Extract the (x, y) coordinate from the center of the cell holding the provided text.  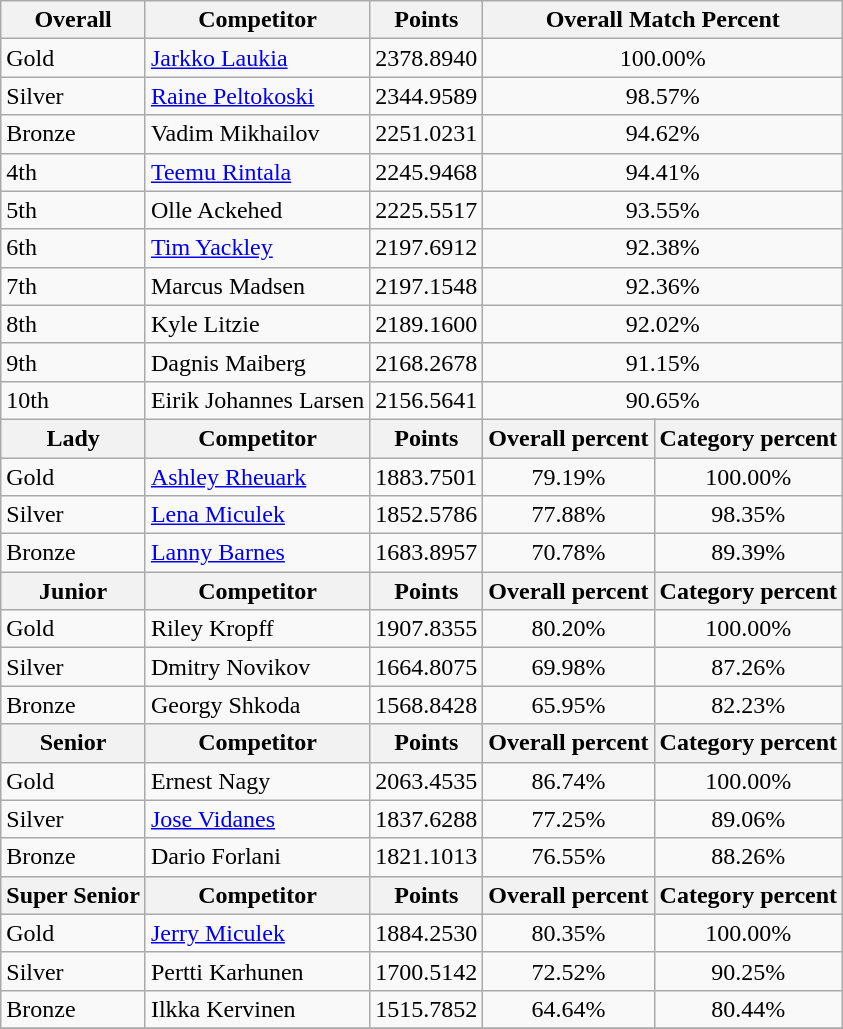
80.44% (748, 1009)
Ilkka Kervinen (257, 1009)
2251.0231 (426, 134)
Lady (74, 438)
Junior (74, 591)
1700.5142 (426, 971)
Teemu Rintala (257, 172)
90.25% (748, 971)
72.52% (568, 971)
1664.8075 (426, 667)
1821.1013 (426, 857)
Lanny Barnes (257, 553)
80.35% (568, 933)
Marcus Madsen (257, 286)
1515.7852 (426, 1009)
89.06% (748, 819)
Olle Ackehed (257, 210)
Georgy Shkoda (257, 705)
69.98% (568, 667)
94.41% (663, 172)
79.19% (568, 477)
Senior (74, 743)
Jerry Miculek (257, 933)
2168.2678 (426, 362)
Riley Kropff (257, 629)
Raine Peltokoski (257, 96)
1852.5786 (426, 515)
1683.8957 (426, 553)
Tim Yackley (257, 248)
Ernest Nagy (257, 781)
88.26% (748, 857)
Eirik Johannes Larsen (257, 400)
64.64% (568, 1009)
Dario Forlani (257, 857)
Overall Match Percent (663, 20)
94.62% (663, 134)
9th (74, 362)
91.15% (663, 362)
Dagnis Maiberg (257, 362)
4th (74, 172)
1884.2530 (426, 933)
Jose Vidanes (257, 819)
92.02% (663, 324)
2197.6912 (426, 248)
82.23% (748, 705)
90.65% (663, 400)
5th (74, 210)
98.35% (748, 515)
65.95% (568, 705)
98.57% (663, 96)
6th (74, 248)
92.36% (663, 286)
2189.1600 (426, 324)
76.55% (568, 857)
2245.9468 (426, 172)
8th (74, 324)
1883.7501 (426, 477)
Vadim Mikhailov (257, 134)
2156.5641 (426, 400)
2063.4535 (426, 781)
1568.8428 (426, 705)
Overall (74, 20)
Jarkko Laukia (257, 58)
93.55% (663, 210)
Lena Miculek (257, 515)
7th (74, 286)
77.25% (568, 819)
Dmitry Novikov (257, 667)
80.20% (568, 629)
2225.5517 (426, 210)
2344.9589 (426, 96)
89.39% (748, 553)
Pertti Karhunen (257, 971)
2197.1548 (426, 286)
86.74% (568, 781)
Kyle Litzie (257, 324)
Super Senior (74, 895)
1837.6288 (426, 819)
Ashley Rheuark (257, 477)
1907.8355 (426, 629)
77.88% (568, 515)
2378.8940 (426, 58)
10th (74, 400)
70.78% (568, 553)
92.38% (663, 248)
87.26% (748, 667)
